Provide the [x, y] coordinate of the cell's center where the given text is located.  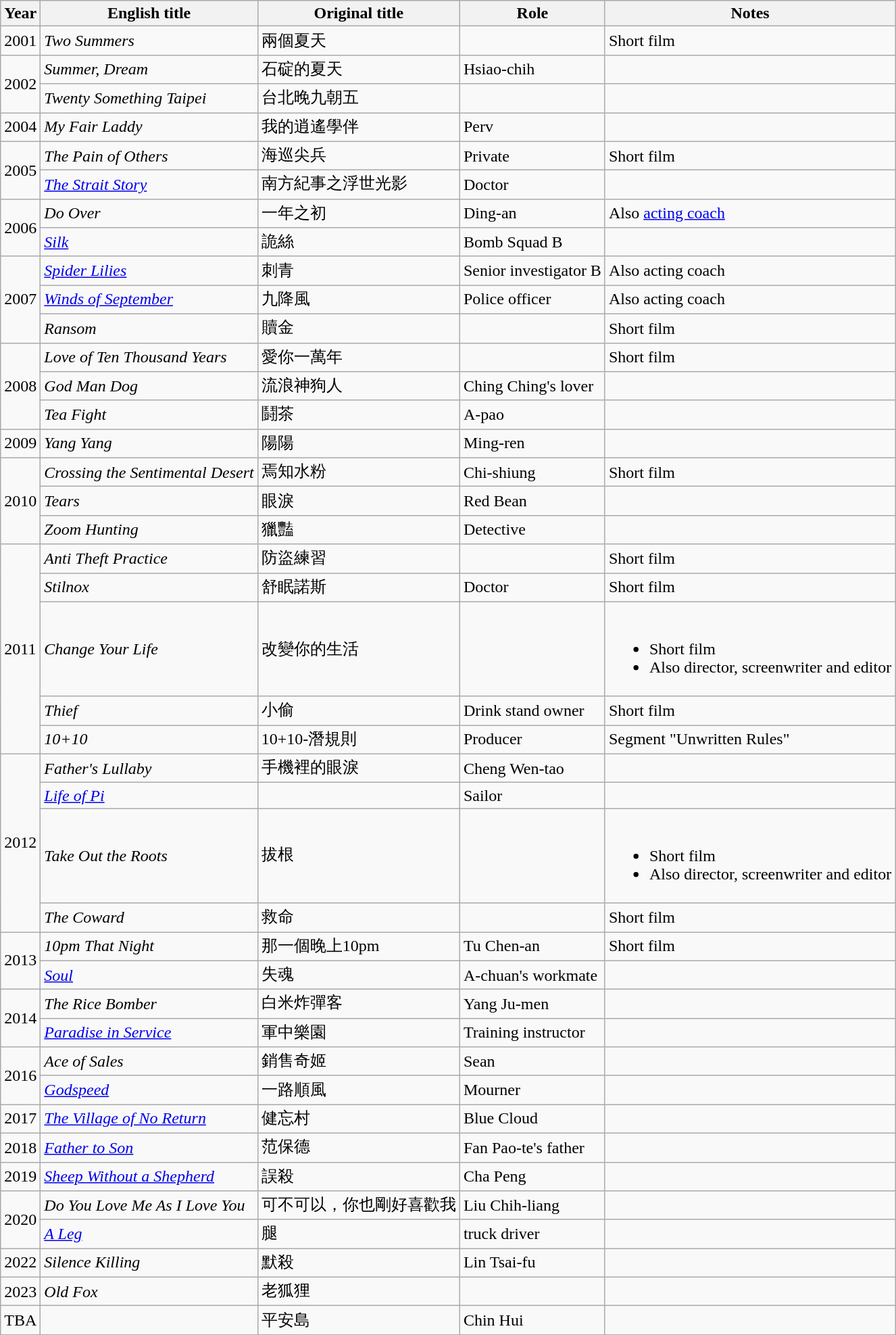
Silk [149, 242]
Original title [358, 14]
TBA [20, 1321]
2008 [20, 386]
Fan Pao-te's father [532, 1148]
The Pain of Others [149, 155]
海巡尖兵 [358, 155]
Crossing the Sentimental Desert [149, 472]
Chin Hui [532, 1321]
拔根 [358, 856]
Mourner [532, 1090]
刺青 [358, 270]
老狐狸 [358, 1291]
Chi-shiung [532, 472]
2006 [20, 227]
2019 [20, 1176]
Ransom [149, 329]
Old Fox [149, 1291]
Do You Love Me As I Love You [149, 1206]
石碇的夏天 [358, 69]
2022 [20, 1263]
那一個晚上10pm [358, 946]
Godspeed [149, 1090]
Ace of Sales [149, 1061]
眼淚 [358, 502]
Do Over [149, 214]
English title [149, 14]
Training instructor [532, 1033]
默殺 [358, 1263]
防盜練習 [358, 558]
2014 [20, 1018]
Segment "Unwritten Rules" [750, 739]
2005 [20, 170]
手機裡的眼淚 [358, 768]
2013 [20, 960]
Tu Chen-an [532, 946]
2007 [20, 299]
Private [532, 155]
Detective [532, 530]
Lin Tsai-fu [532, 1263]
Cheng Wen-tao [532, 768]
A Leg [149, 1234]
腿 [358, 1234]
九降風 [358, 300]
10pm That Night [149, 946]
Winds of September [149, 300]
Sheep Without a Shepherd [149, 1176]
The Strait Story [149, 185]
The Coward [149, 918]
Role [532, 14]
Blue Cloud [532, 1119]
舒眠諾斯 [358, 588]
Soul [149, 975]
2004 [20, 127]
Tea Fight [149, 415]
10+10-潛規則 [358, 739]
Paradise in Service [149, 1033]
A-pao [532, 415]
白米炸彈客 [358, 1004]
Cha Peng [532, 1176]
Hsiao-chih [532, 69]
愛你一萬年 [358, 357]
truck driver [532, 1234]
Tears [149, 502]
Ming-ren [532, 443]
Senior investigator B [532, 270]
銷售奇姬 [358, 1061]
2002 [20, 84]
南方紀事之浮世光影 [358, 185]
Twenty Something Taipei [149, 99]
Father's Lullaby [149, 768]
A-chuan's workmate [532, 975]
Red Bean [532, 502]
Two Summers [149, 41]
2018 [20, 1148]
誤殺 [358, 1176]
10+10 [149, 739]
一路順風 [358, 1090]
2012 [20, 842]
健忘村 [358, 1119]
God Man Dog [149, 387]
The Rice Bomber [149, 1004]
2009 [20, 443]
軍中樂園 [358, 1033]
Take Out the Roots [149, 856]
流浪神狗人 [358, 387]
失魂 [358, 975]
My Fair Laddy [149, 127]
Yang Ju-men [532, 1004]
一年之初 [358, 214]
鬪茶 [358, 415]
Love of Ten Thousand Years [149, 357]
Life of Pi [149, 796]
Police officer [532, 300]
2010 [20, 501]
2001 [20, 41]
Sean [532, 1061]
詭絲 [358, 242]
Year [20, 14]
獵豔 [358, 530]
改變你的生活 [358, 649]
Bomb Squad B [532, 242]
Summer, Dream [149, 69]
2011 [20, 649]
Ching Ching's lover [532, 387]
Silence Killing [149, 1263]
Yang Yang [149, 443]
Notes [750, 14]
Ding-an [532, 214]
台北晚九朝五 [358, 99]
Liu Chih-liang [532, 1206]
小偷 [358, 711]
Sailor [532, 796]
The Village of No Return [149, 1119]
我的逍遙學伴 [358, 127]
陽陽 [358, 443]
Anti Theft Practice [149, 558]
2020 [20, 1219]
范保德 [358, 1148]
Change Your Life [149, 649]
2023 [20, 1291]
Stilnox [149, 588]
Thief [149, 711]
救命 [358, 918]
Father to Son [149, 1148]
Drink stand owner [532, 711]
平安島 [358, 1321]
兩個夏天 [358, 41]
贖金 [358, 329]
Producer [532, 739]
Zoom Hunting [149, 530]
焉知水粉 [358, 472]
2016 [20, 1076]
Perv [532, 127]
Spider Lilies [149, 270]
可不可以，你也剛好喜歡我 [358, 1206]
2017 [20, 1119]
